Determine the (X, Y) coordinate at the center of the cell enclosing the given text.  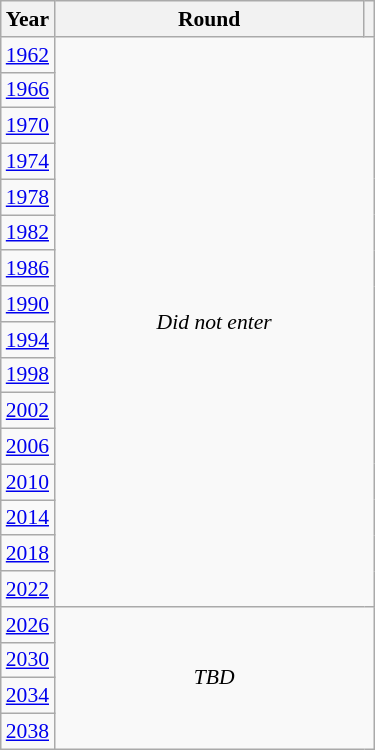
2038 (28, 732)
2014 (28, 518)
2030 (28, 660)
1970 (28, 126)
1998 (28, 375)
2022 (28, 589)
Round (209, 19)
1994 (28, 340)
2018 (28, 554)
Did not enter (214, 322)
1974 (28, 162)
2006 (28, 447)
1978 (28, 197)
2026 (28, 625)
1982 (28, 233)
1966 (28, 90)
2002 (28, 411)
TBD (214, 678)
Year (28, 19)
2010 (28, 482)
2034 (28, 696)
1990 (28, 304)
1986 (28, 269)
1962 (28, 55)
